Scan for the cell matching the given text and deliver its [x, y] coordinate at center. 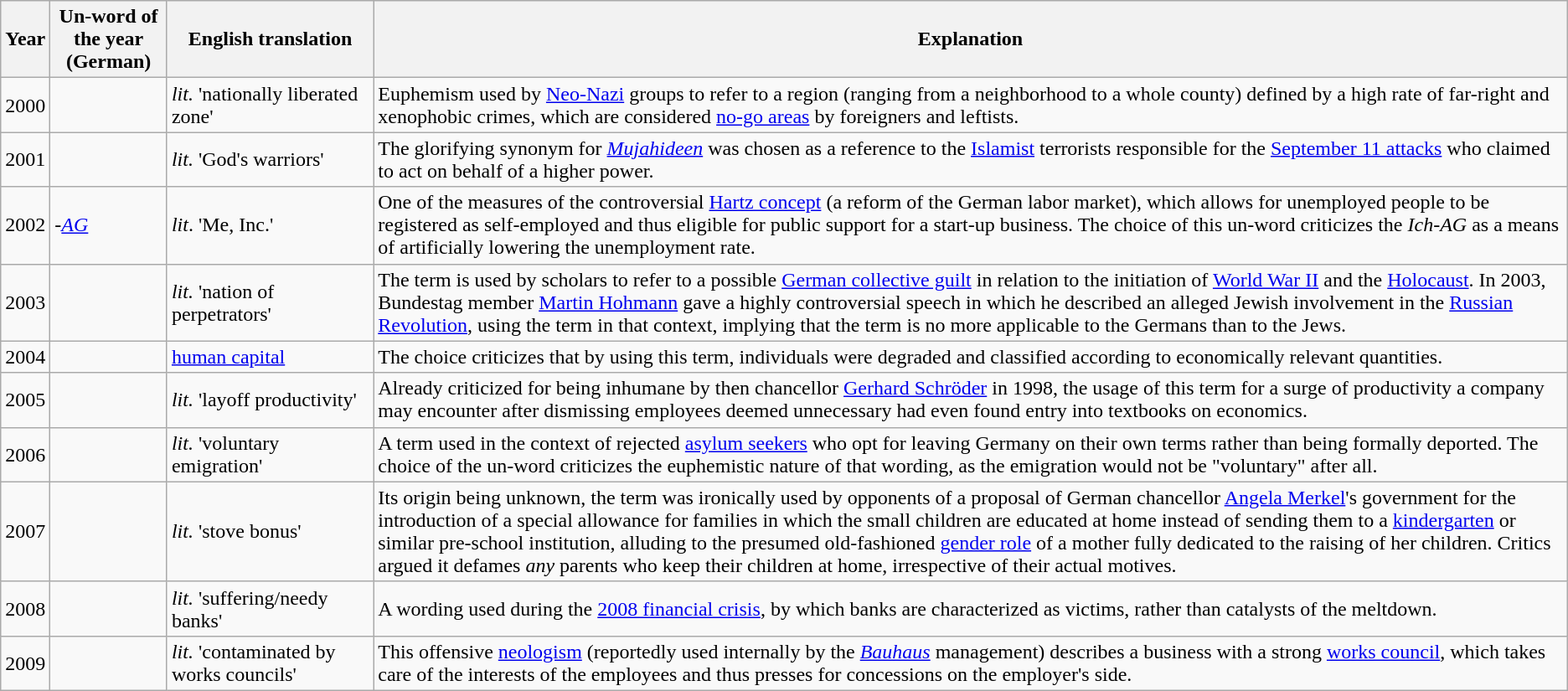
2006 [25, 454]
2003 [25, 302]
2009 [25, 663]
Explanation [971, 39]
human capital [270, 357]
lit. 'suffering/needy banks' [270, 608]
2008 [25, 608]
lit. 'voluntary emigration' [270, 454]
2001 [25, 159]
Un-word of the year(German) [109, 39]
2007 [25, 531]
lit. 'Me, Inc.' [270, 225]
lit. 'contaminated by works councils' [270, 663]
lit. 'layoff productivity' [270, 400]
The choice criticizes that by using this term, individuals were degraded and classified according to economically relevant quantities. [971, 357]
2005 [25, 400]
lit. 'nationally liberated zone' [270, 106]
lit. 'stove bonus' [270, 531]
lit. 'nation of perpetrators' [270, 302]
-AG [109, 225]
lit. 'God's warriors' [270, 159]
2000 [25, 106]
A wording used during the 2008 financial crisis, by which banks are characterized as victims, rather than catalysts of the meltdown. [971, 608]
English translation [270, 39]
2004 [25, 357]
2002 [25, 225]
Year [25, 39]
